Identify which cell holds the provided text, then report its [x, y] central coordinate. 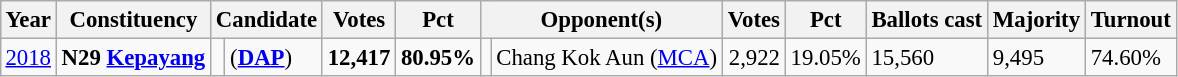
74.60% [1130, 57]
(DAP) [274, 57]
Ballots cast [926, 20]
80.95% [438, 57]
Candidate [267, 20]
15,560 [926, 57]
Opponent(s) [601, 20]
12,417 [358, 57]
9,495 [1036, 57]
19.05% [826, 57]
Turnout [1130, 20]
2018 [28, 57]
2,922 [754, 57]
Majority [1036, 20]
Year [28, 20]
Chang Kok Aun (MCA) [606, 57]
N29 Kepayang [133, 57]
Constituency [133, 20]
